Find where the given text appears and provide that cell's center as (X, Y) coordinate. 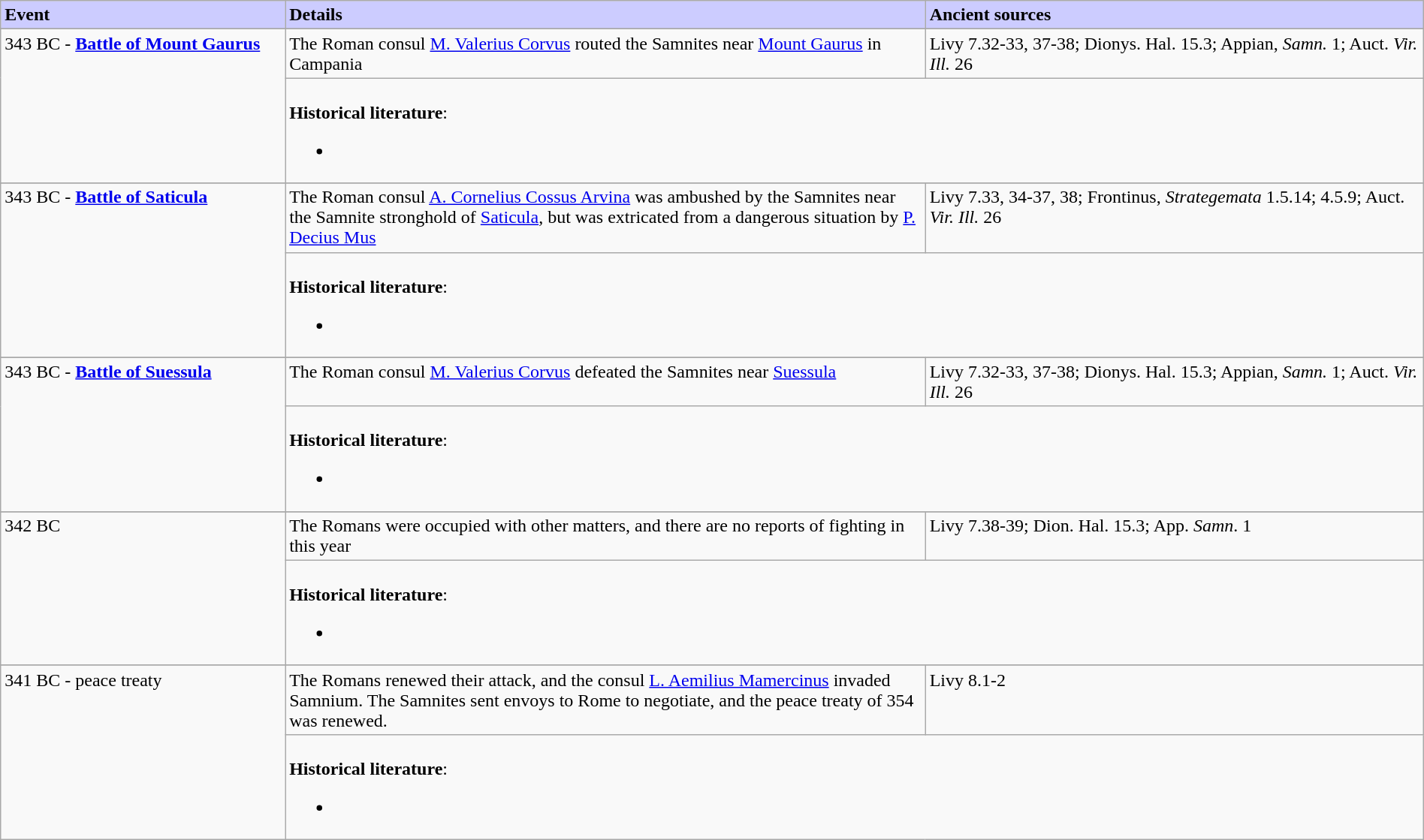
342 BC (143, 589)
Livy 7.38-39; Dion. Hal. 15.3; App. Samn. 1 (1175, 536)
Ancient sources (1175, 15)
343 BC - Battle of Saticula (143, 270)
The Roman consul M. Valerius Corvus defeated the Samnites near Suessula (605, 381)
Livy 8.1-2 (1175, 700)
343 BC - Battle of Suessula (143, 434)
Event (143, 15)
The Roman consul M. Valerius Corvus routed the Samnites near Mount Gaurus in Campania (605, 54)
341 BC - peace treaty (143, 752)
The Romans were occupied with other matters, and there are no reports of fighting in this year (605, 536)
Details (605, 15)
343 BC - Battle of Mount Gaurus (143, 107)
Livy 7.33, 34-37, 38; Frontinus, Strategemata 1.5.14; 4.5.9; Auct. Vir. Ill. 26 (1175, 218)
